Output the [x, y] coordinate of the center of the cell containing the given text.  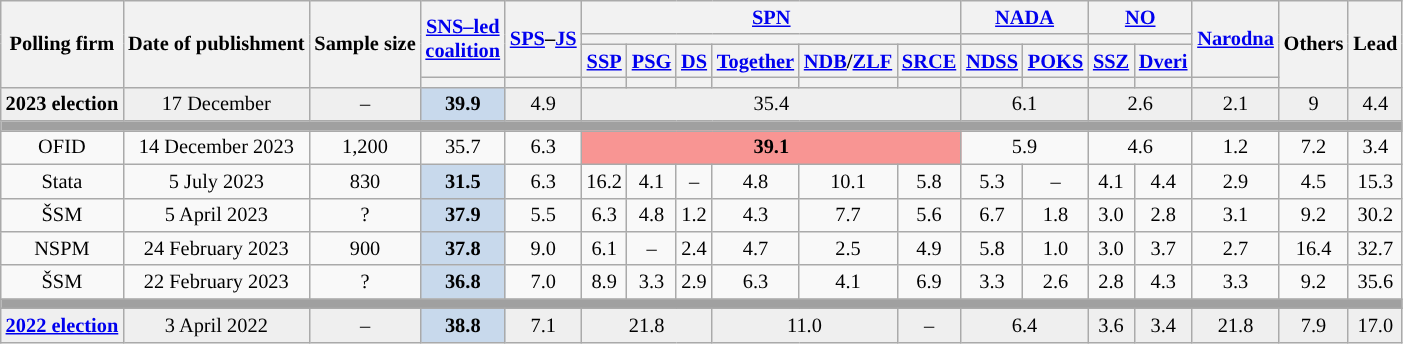
7.0 [544, 282]
SPS–JS [544, 38]
SRCE [929, 61]
1.0 [1056, 248]
Polling firm [62, 44]
NSPM [62, 248]
Dveri [1163, 61]
2.1 [1235, 104]
SSZ [1111, 61]
7.2 [1314, 147]
17 December [216, 104]
NDSS [992, 61]
Others [1314, 44]
37.8 [463, 248]
5.6 [929, 215]
SNS–ledcoalition [463, 38]
7.9 [1314, 325]
24 February 2023 [216, 248]
16.4 [1314, 248]
4.5 [1314, 181]
17.0 [1375, 325]
1.8 [1056, 215]
4.7 [756, 248]
5 April 2023 [216, 215]
Sample size [364, 44]
15.3 [1375, 181]
2022 election [62, 325]
9 [1314, 104]
NO [1140, 17]
NADA [1024, 17]
10.1 [848, 181]
9.0 [544, 248]
16.2 [604, 181]
32.7 [1375, 248]
2.5 [848, 248]
1,200 [364, 147]
3.6 [1111, 325]
35.4 [772, 104]
4.6 [1140, 147]
POKS [1056, 61]
3 April 2022 [216, 325]
3.7 [1163, 248]
30.2 [1375, 215]
6.7 [992, 215]
7.7 [848, 215]
Stata [62, 181]
Lead [1375, 44]
PSG [652, 61]
900 [364, 248]
11.0 [804, 325]
14 December 2023 [216, 147]
Narodna [1235, 38]
NDB/ZLF [848, 61]
5 July 2023 [216, 181]
DS [694, 61]
SPN [772, 17]
22 February 2023 [216, 282]
7.1 [544, 325]
36.8 [463, 282]
37.9 [463, 215]
Date of publishment [216, 44]
35.7 [463, 147]
2.7 [1235, 248]
6.4 [1024, 325]
5.9 [1024, 147]
830 [364, 181]
OFID [62, 147]
5.3 [992, 181]
Together [756, 61]
3.1 [1235, 215]
8.9 [604, 282]
2023 election [62, 104]
39.9 [463, 104]
5.5 [544, 215]
6.9 [929, 282]
SSP [604, 61]
39.1 [772, 147]
38.8 [463, 325]
31.5 [463, 181]
2.4 [694, 248]
35.6 [1375, 282]
